Return [X, Y] of the center of cell containing provided text 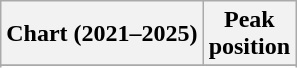
Peakposition [249, 34]
Chart (2021–2025) [102, 34]
